Provide the [X, Y] coordinate of the cell's center where the given text is located.  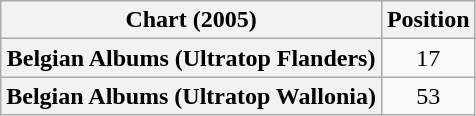
17 [428, 58]
Position [428, 20]
Belgian Albums (Ultratop Wallonia) [192, 96]
Chart (2005) [192, 20]
53 [428, 96]
Belgian Albums (Ultratop Flanders) [192, 58]
